Search for the cell housing the specified text and yield its [x, y] center coordinate. 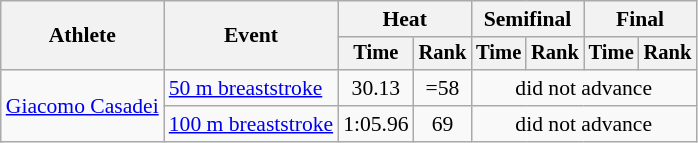
30.13 [376, 88]
100 m breaststroke [251, 124]
1:05.96 [376, 124]
Event [251, 36]
Athlete [82, 36]
Heat [404, 19]
69 [443, 124]
Giacomo Casadei [82, 106]
Semifinal [527, 19]
=58 [443, 88]
50 m breaststroke [251, 88]
Final [640, 19]
